Provide the (X, Y) coordinate of the cell's center where the given text is located.  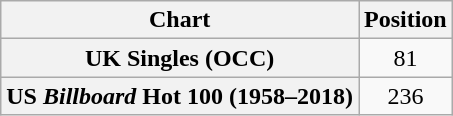
81 (405, 58)
Position (405, 20)
236 (405, 96)
Chart (180, 20)
US Billboard Hot 100 (1958–2018) (180, 96)
UK Singles (OCC) (180, 58)
